Detect which cell encompasses the target text, then output its [x, y] center coordinate. 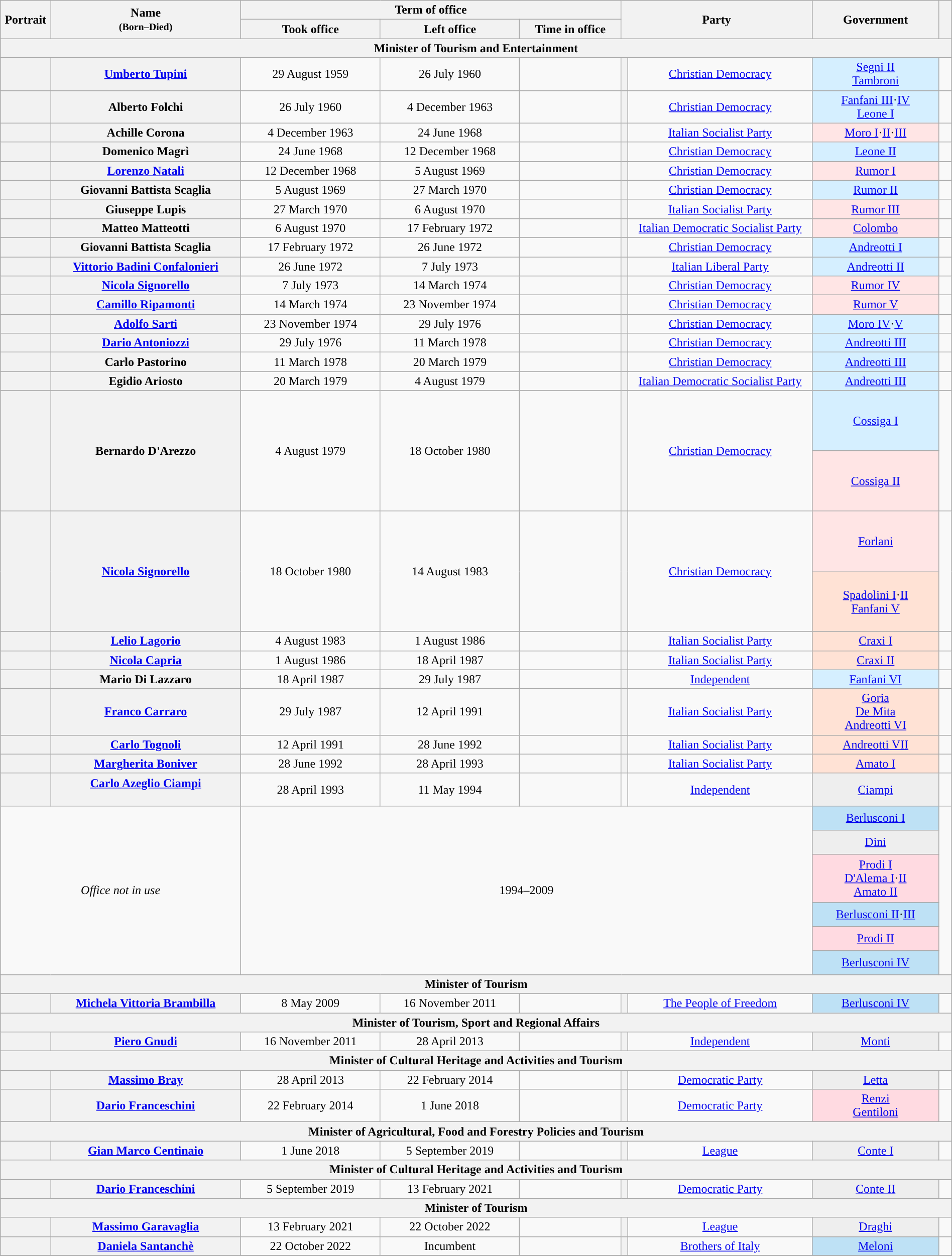
Gian Marco Centinaio [146, 1151]
Achille Corona [146, 133]
Cossiga I [875, 421]
Minister of Agricultural, Food and Forestry Policies and Tourism [476, 1132]
8 May 2009 [310, 1003]
Name(Born–Died) [146, 20]
Rumor I [875, 171]
Portrait [26, 20]
Left office [450, 29]
Fanfani VI [875, 679]
Party [717, 20]
Monti [875, 1042]
Cossiga II [875, 481]
Egidio Ariosto [146, 381]
Spadolini I·IIFanfani V [875, 601]
Alberto Folchi [146, 106]
Term of office [431, 10]
Carlo Pastorino [146, 362]
Lorenzo Natali [146, 171]
Rumor II [875, 190]
Piero Gnudi [146, 1042]
Brothers of Italy [720, 1246]
Colombo [875, 228]
Umberto Tupini [146, 74]
Italian Liberal Party [720, 267]
Berlusconi I [875, 818]
Vittorio Badini Confalonieri [146, 267]
Rumor IV [875, 286]
Massimo Garavaglia [146, 1227]
Carlo Tognoli [146, 744]
4 August 1983 [310, 641]
Took office [310, 29]
Minister of Tourism, Sport and Regional Affairs [476, 1023]
Rumor V [875, 305]
Leone II [875, 152]
Office not in use [121, 890]
Franco Carraro [146, 712]
Berlusconi II·III [875, 914]
Amato I [875, 764]
Michela Vittoria Brambilla [146, 1003]
Forlani [875, 541]
Segni IITambroni [875, 74]
Adolfo Sarti [146, 324]
Ciampi [875, 789]
Conte II [875, 1189]
Moro I·II·III [875, 133]
Matteo Matteotti [146, 228]
Time in office [570, 29]
Andreotti VII [875, 744]
Moro IV·V [875, 324]
1994–2009 [526, 890]
29 August 1959 [310, 74]
Andreotti II [875, 267]
Minister of Tourism and Entertainment [476, 48]
Conte I [875, 1151]
Mario Di Lazzaro [146, 679]
Meloni [875, 1246]
Incumbent [450, 1246]
11 May 1994 [450, 789]
Prodi II [875, 938]
Prodi ID'Alema I·IIAmato II [875, 878]
Andreotti I [875, 247]
Lelio Lagorio [146, 641]
Dini [875, 842]
Draghi [875, 1227]
Camillo Ripamonti [146, 305]
Government [875, 20]
RenziGentiloni [875, 1105]
Giuseppe Lupis [146, 209]
Fanfani III·IVLeone I [875, 106]
Domenico Magrì [146, 152]
Craxi II [875, 660]
Bernardo D'Arezzo [146, 451]
The People of Freedom [720, 1003]
Craxi I [875, 641]
Dario Antoniozzi [146, 343]
Margherita Boniver [146, 764]
Massimo Bray [146, 1080]
Carlo Azeglio Ciampi [146, 789]
14 August 1983 [450, 571]
Letta [875, 1080]
GoriaDe MitaAndreotti VI [875, 712]
Rumor III [875, 209]
Nicola Capria [146, 660]
Daniela Santanchè [146, 1246]
